Return (x, y) of the center of cell containing provided text 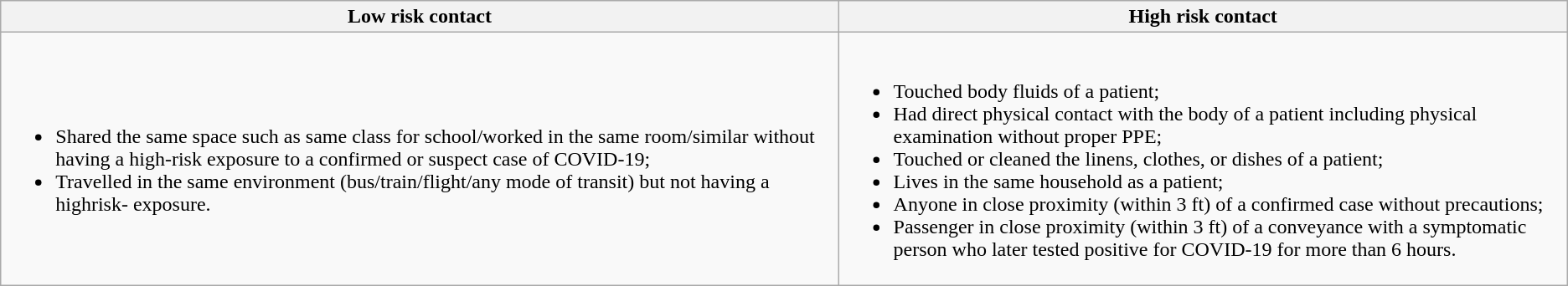
Low risk contact (420, 17)
High risk contact (1203, 17)
